Locate the cell with the specified text and output its [X, Y] center coordinate. 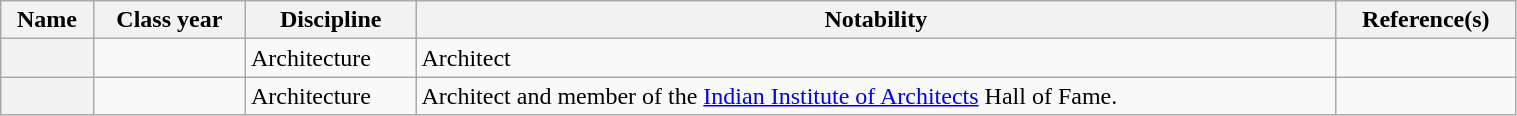
Reference(s) [1426, 20]
Architect [876, 58]
Class year [169, 20]
Discipline [330, 20]
Notability [876, 20]
Architect and member of the Indian Institute of Architects Hall of Fame. [876, 96]
Name [47, 20]
